From the cell containing the given text, extract its center point as (x, y) coordinate. 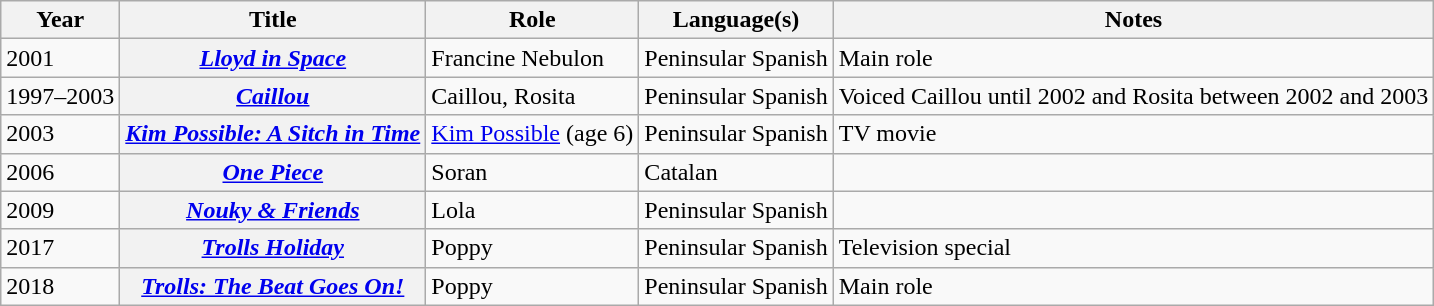
Title (273, 20)
TV movie (1134, 134)
Nouky & Friends (273, 210)
2018 (60, 286)
2006 (60, 172)
Year (60, 20)
Caillou (273, 96)
One Piece (273, 172)
Kim Possible (age 6) (532, 134)
Voiced Caillou until 2002 and Rosita between 2002 and 2003 (1134, 96)
Lola (532, 210)
Television special (1134, 248)
Francine Nebulon (532, 58)
Catalan (736, 172)
2003 (60, 134)
Lloyd in Space (273, 58)
Trolls Holiday (273, 248)
2017 (60, 248)
2009 (60, 210)
Language(s) (736, 20)
Caillou, Rosita (532, 96)
Kim Possible: A Sitch in Time (273, 134)
1997–2003 (60, 96)
Trolls: The Beat Goes On! (273, 286)
Notes (1134, 20)
2001 (60, 58)
Soran (532, 172)
Role (532, 20)
